From the cell containing the given text, extract its center point as [x, y] coordinate. 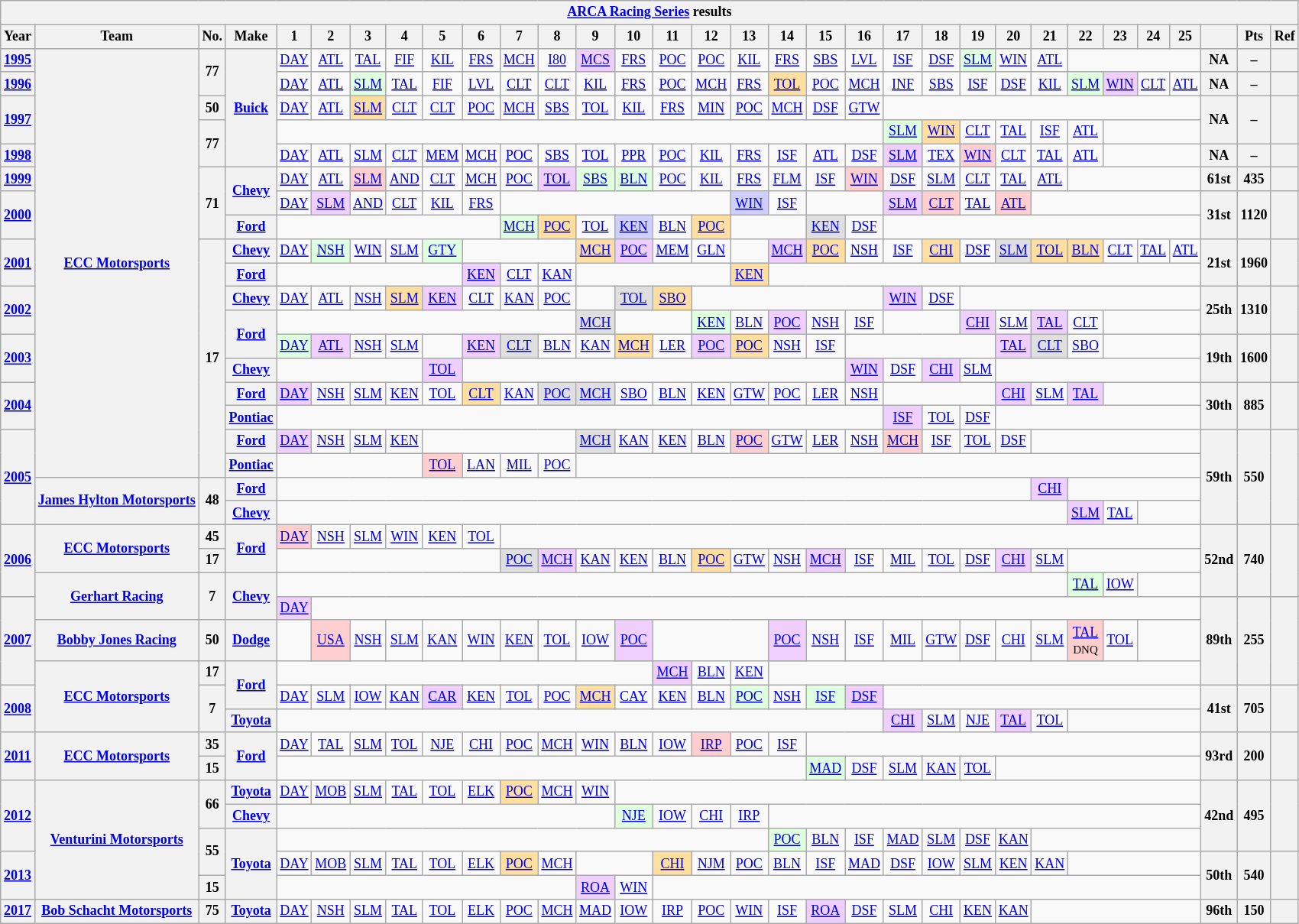
35 [212, 744]
Year [18, 37]
2008 [18, 708]
2 [331, 37]
GLN [711, 251]
200 [1255, 756]
8 [557, 37]
550 [1255, 477]
42nd [1220, 816]
540 [1255, 875]
Ref [1284, 37]
89th [1220, 640]
19th [1220, 358]
2017 [18, 911]
4 [404, 37]
2012 [18, 816]
1995 [18, 60]
2004 [18, 406]
13 [750, 37]
CAR [442, 697]
59th [1220, 477]
71 [212, 203]
19 [978, 37]
6 [481, 37]
2003 [18, 358]
2005 [18, 477]
1960 [1255, 262]
1310 [1255, 310]
20 [1013, 37]
50th [1220, 875]
1600 [1255, 358]
Pts [1255, 37]
Bob Schacht Motorsports [116, 911]
3 [368, 37]
TEX [941, 156]
11 [672, 37]
41st [1220, 708]
25 [1185, 37]
25th [1220, 310]
Bobby Jones Racing [116, 640]
Make [251, 37]
2001 [18, 262]
10 [633, 37]
22 [1086, 37]
NJM [711, 864]
USA [331, 640]
Team [116, 37]
MIN [711, 107]
12 [711, 37]
14 [787, 37]
21 [1050, 37]
CAY [633, 697]
I80 [557, 60]
31st [1220, 215]
MCS [596, 60]
75 [212, 911]
INF [903, 84]
2007 [18, 640]
PPR [633, 156]
1 [294, 37]
5 [442, 37]
55 [212, 851]
FLM [787, 179]
150 [1255, 911]
Venturini Motorsports [116, 840]
495 [1255, 816]
2006 [18, 561]
2000 [18, 215]
Gerhart Racing [116, 596]
30th [1220, 406]
1996 [18, 84]
Dodge [251, 640]
TALDNQ [1086, 640]
740 [1255, 561]
18 [941, 37]
9 [596, 37]
48 [212, 501]
255 [1255, 640]
1999 [18, 179]
ARCA Racing Series results [649, 12]
LAN [481, 465]
93rd [1220, 756]
21st [1220, 262]
2002 [18, 310]
1997 [18, 119]
96th [1220, 911]
52nd [1220, 561]
61st [1220, 179]
24 [1153, 37]
GTY [442, 251]
66 [212, 804]
435 [1255, 179]
705 [1255, 708]
885 [1255, 406]
1998 [18, 156]
2013 [18, 875]
16 [865, 37]
1120 [1255, 215]
2011 [18, 756]
45 [212, 537]
23 [1120, 37]
James Hylton Motorsports [116, 501]
No. [212, 37]
Buick [251, 108]
